From the cell containing the given text, extract its center point as [X, Y] coordinate. 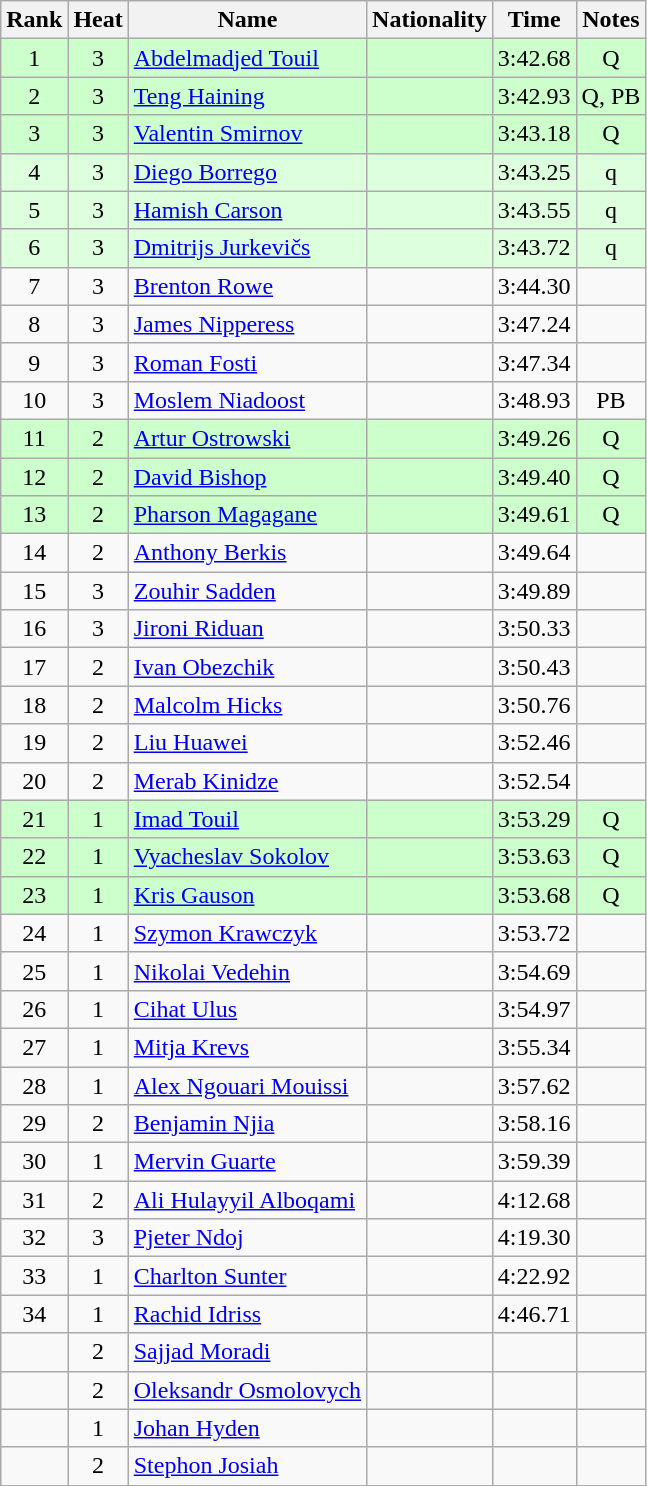
3:42.68 [534, 58]
3:50.76 [534, 705]
Kris Gauson [247, 895]
Rachid Idriss [247, 1314]
22 [34, 857]
29 [34, 1124]
3:53.29 [534, 819]
Diego Borrego [247, 172]
3:50.33 [534, 629]
Pjeter Ndoj [247, 1238]
20 [34, 781]
3:49.61 [534, 515]
31 [34, 1200]
Nikolai Vedehin [247, 971]
4:46.71 [534, 1314]
James Nipperess [247, 324]
Szymon Krawczyk [247, 933]
Ivan Obezchik [247, 667]
Mitja Krevs [247, 1047]
Valentin Smirnov [247, 134]
23 [34, 895]
21 [34, 819]
Brenton Rowe [247, 286]
3:53.72 [534, 933]
Heat [98, 20]
18 [34, 705]
Sajjad Moradi [247, 1352]
17 [34, 667]
3:49.26 [534, 438]
Time [534, 20]
3:54.69 [534, 971]
Vyacheslav Sokolov [247, 857]
Alex Ngouari Mouissi [247, 1085]
3:52.54 [534, 781]
4 [34, 172]
4:22.92 [534, 1276]
6 [34, 248]
Dmitrijs Jurkevičs [247, 248]
Artur Ostrowski [247, 438]
3:43.25 [534, 172]
Q, PB [611, 96]
David Bishop [247, 477]
3:59.39 [534, 1162]
3:53.68 [534, 895]
3:43.55 [534, 210]
3:49.40 [534, 477]
3:55.34 [534, 1047]
Stephon Josiah [247, 1466]
3:47.24 [534, 324]
Name [247, 20]
3:43.18 [534, 134]
Charlton Sunter [247, 1276]
7 [34, 286]
3:57.62 [534, 1085]
Malcolm Hicks [247, 705]
15 [34, 591]
Jironi Riduan [247, 629]
10 [34, 400]
3:48.93 [534, 400]
8 [34, 324]
Pharson Magagane [247, 515]
Liu Huawei [247, 743]
3:50.43 [534, 667]
33 [34, 1276]
Johan Hyden [247, 1428]
14 [34, 553]
3:43.72 [534, 248]
9 [34, 362]
26 [34, 1009]
Notes [611, 20]
3:49.89 [534, 591]
30 [34, 1162]
3:44.30 [534, 286]
11 [34, 438]
3:47.34 [534, 362]
3:49.64 [534, 553]
16 [34, 629]
Mervin Guarte [247, 1162]
Hamish Carson [247, 210]
25 [34, 971]
12 [34, 477]
4:19.30 [534, 1238]
13 [34, 515]
Imad Touil [247, 819]
5 [34, 210]
Moslem Niadoost [247, 400]
32 [34, 1238]
Oleksandr Osmolovych [247, 1390]
Rank [34, 20]
3:58.16 [534, 1124]
Merab Kinidze [247, 781]
19 [34, 743]
Benjamin Njia [247, 1124]
Roman Fosti [247, 362]
27 [34, 1047]
Ali Hulayyil Alboqami [247, 1200]
Cihat Ulus [247, 1009]
24 [34, 933]
4:12.68 [534, 1200]
3:42.93 [534, 96]
Teng Haining [247, 96]
PB [611, 400]
3:54.97 [534, 1009]
34 [34, 1314]
Abdelmadjed Touil [247, 58]
3:52.46 [534, 743]
Anthony Berkis [247, 553]
Nationality [430, 20]
28 [34, 1085]
3:53.63 [534, 857]
Zouhir Sadden [247, 591]
